Return the (x, y) coordinate for the center point of the cell that contains the specified text.  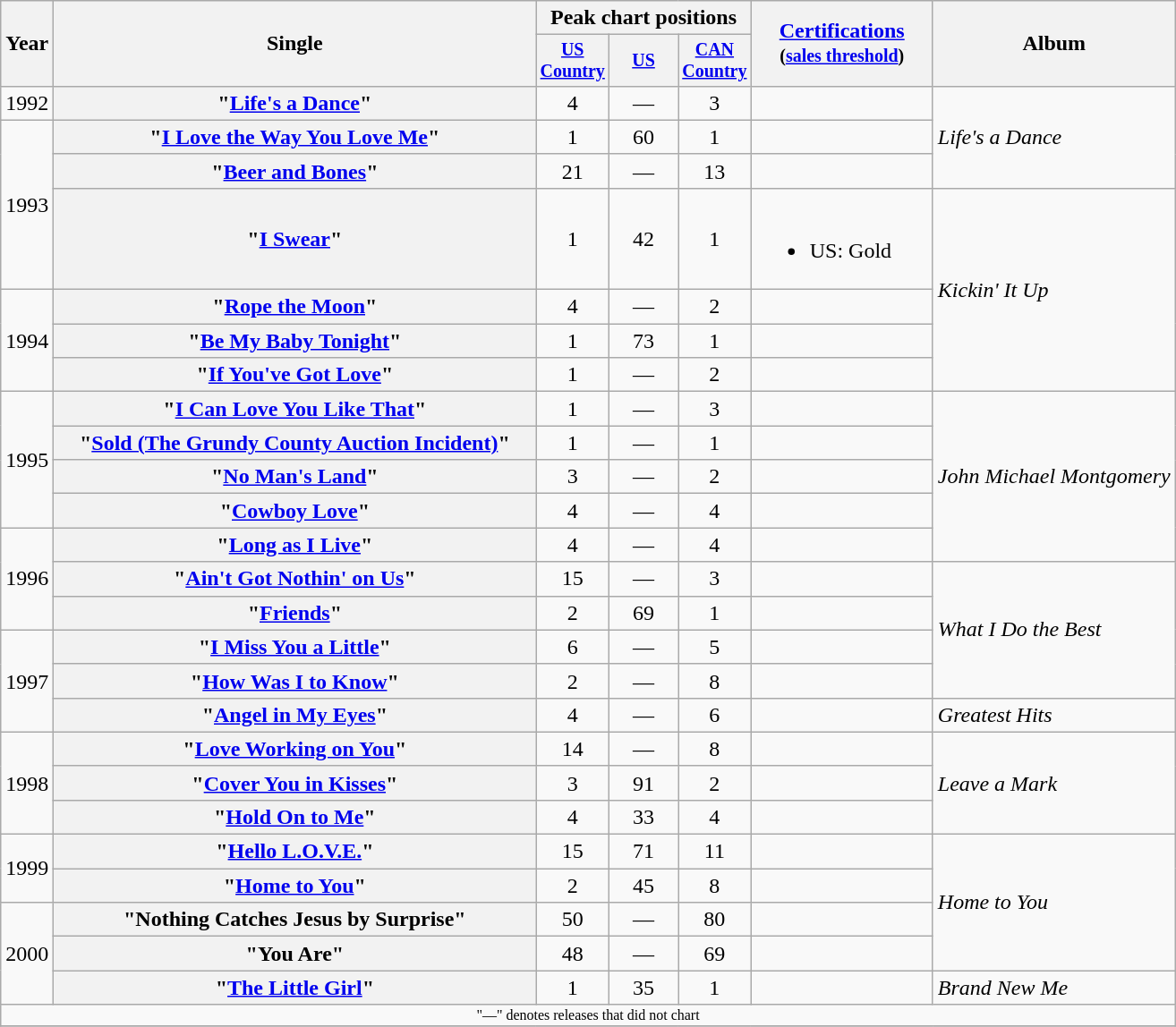
48 (573, 954)
33 (644, 817)
"Cover You in Kisses" (295, 783)
"Home to You" (295, 886)
1999 (27, 869)
"I Can Love You Like That" (295, 409)
Certifications(sales threshold) (841, 44)
What I Do the Best (1054, 630)
73 (644, 341)
45 (644, 886)
"Long as I Live" (295, 545)
Brand New Me (1054, 988)
80 (715, 920)
"—" denotes releases that did not chart (588, 1015)
"Friends" (295, 613)
"The Little Girl" (295, 988)
1993 (27, 204)
50 (573, 920)
CAN Country (715, 61)
71 (644, 852)
1998 (27, 783)
42 (644, 238)
US (644, 61)
US: Gold (841, 238)
"Nothing Catches Jesus by Surprise" (295, 920)
14 (573, 749)
13 (715, 171)
"Be My Baby Tonight" (295, 341)
1996 (27, 579)
60 (644, 137)
"Life's a Dance" (295, 103)
"If You've Got Love" (295, 375)
John Michael Montgomery (1054, 477)
1997 (27, 681)
Peak chart positions (643, 18)
Greatest Hits (1054, 715)
"I Swear" (295, 238)
1994 (27, 341)
35 (644, 988)
"How Was I to Know" (295, 681)
"Sold (The Grundy County Auction Incident)" (295, 443)
1995 (27, 460)
21 (573, 171)
Home to You (1054, 903)
"I Miss You a Little" (295, 647)
1992 (27, 103)
"Cowboy Love" (295, 511)
11 (715, 852)
"I Love the Way You Love Me" (295, 137)
Single (295, 44)
"Beer and Bones" (295, 171)
"You Are" (295, 954)
US Country (573, 61)
"Hello L.O.V.E." (295, 852)
5 (715, 647)
"Angel in My Eyes" (295, 715)
"Love Working on You" (295, 749)
91 (644, 783)
Leave a Mark (1054, 783)
Album (1054, 44)
Life's a Dance (1054, 137)
Year (27, 44)
"Ain't Got Nothin' on Us" (295, 579)
"Hold On to Me" (295, 817)
"Rope the Moon" (295, 307)
"No Man's Land" (295, 477)
Kickin' It Up (1054, 290)
2000 (27, 954)
